Determine the [X, Y] coordinate at the center of the cell enclosing the given text.  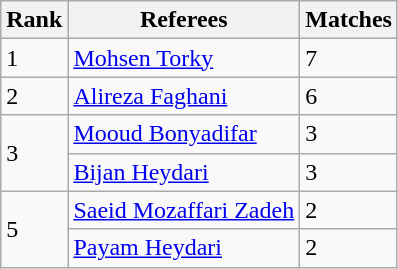
Mooud Bonyadifar [184, 134]
Referees [184, 20]
Saeid Mozaffari Zadeh [184, 210]
Bijan Heydari [184, 172]
6 [349, 96]
1 [34, 58]
Payam Heydari [184, 248]
7 [349, 58]
Rank [34, 20]
5 [34, 229]
Alireza Faghani [184, 96]
Matches [349, 20]
Mohsen Torky [184, 58]
